From the cell containing the given text, extract its center point as (X, Y) coordinate. 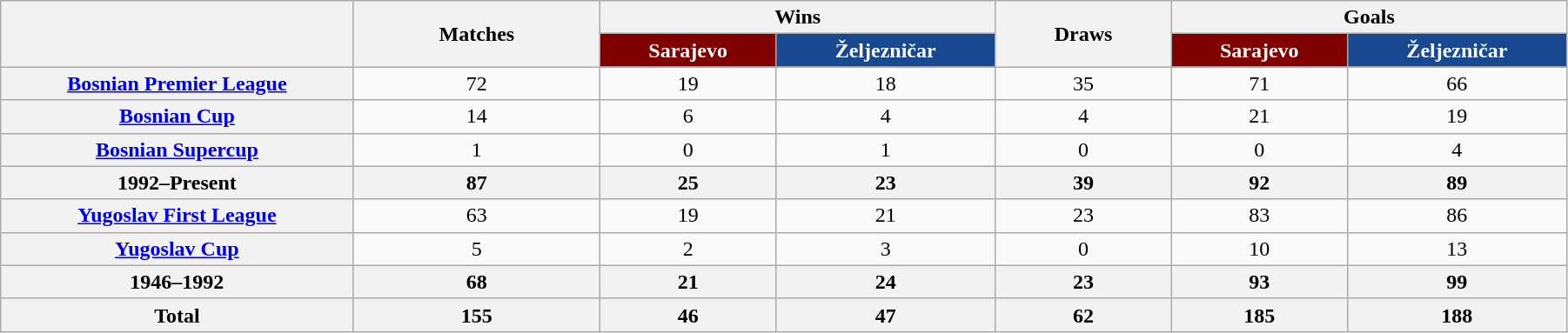
71 (1259, 83)
1946–1992 (178, 282)
89 (1457, 183)
87 (477, 183)
63 (477, 216)
99 (1457, 282)
18 (886, 83)
155 (477, 315)
46 (688, 315)
3 (886, 249)
Bosnian Cup (178, 117)
Yugoslav First League (178, 216)
Bosnian Premier League (178, 83)
72 (477, 83)
185 (1259, 315)
93 (1259, 282)
24 (886, 282)
14 (477, 117)
Yugoslav Cup (178, 249)
92 (1259, 183)
13 (1457, 249)
66 (1457, 83)
10 (1259, 249)
47 (886, 315)
Draws (1084, 34)
Bosnian Supercup (178, 150)
83 (1259, 216)
1992–Present (178, 183)
Total (178, 315)
25 (688, 183)
86 (1457, 216)
Wins (798, 17)
Goals (1369, 17)
Matches (477, 34)
188 (1457, 315)
5 (477, 249)
62 (1084, 315)
6 (688, 117)
2 (688, 249)
39 (1084, 183)
68 (477, 282)
35 (1084, 83)
